Identify which cell holds the provided text, then report its (X, Y) central coordinate. 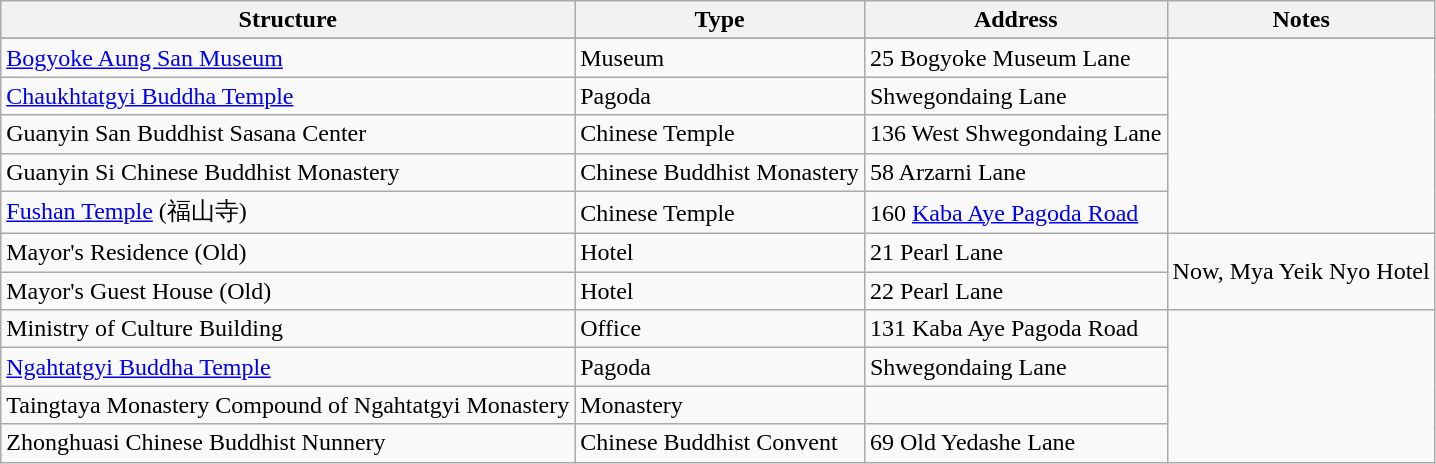
Zhonghuasi Chinese Buddhist Nunnery (288, 443)
Museum (720, 58)
Fushan Temple (福山寺) (288, 212)
Chinese Buddhist Convent (720, 443)
Structure (288, 20)
Type (720, 20)
Mayor's Residence (Old) (288, 253)
58 Arzarni Lane (1016, 172)
Bogyoke Aung San Museum (288, 58)
131 Kaba Aye Pagoda Road (1016, 329)
Office (720, 329)
Chaukhtatgyi Buddha Temple (288, 96)
Guanyin San Buddhist Sasana Center (288, 134)
Now, Mya Yeik Nyo Hotel (1301, 272)
Mayor's Guest House (Old) (288, 291)
Address (1016, 20)
136 West Shwegondaing Lane (1016, 134)
Guanyin Si Chinese Buddhist Monastery (288, 172)
Chinese Buddhist Monastery (720, 172)
Ngahtatgyi Buddha Temple (288, 367)
69 Old Yedashe Lane (1016, 443)
Monastery (720, 405)
21 Pearl Lane (1016, 253)
Taingtaya Monastery Compound of Ngahtatgyi Monastery (288, 405)
Notes (1301, 20)
Ministry of Culture Building (288, 329)
22 Pearl Lane (1016, 291)
25 Bogyoke Museum Lane (1016, 58)
160 Kaba Aye Pagoda Road (1016, 212)
